Extract the (X, Y) coordinate from the center of the cell holding the provided text.  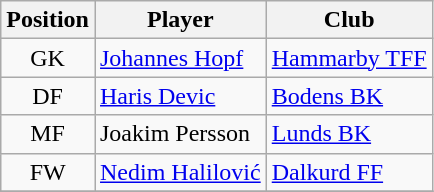
GK (48, 58)
Johannes Hopf (180, 58)
Haris Devic (180, 96)
Dalkurd FF (349, 172)
Nedim Halilović (180, 172)
Lunds BK (349, 134)
MF (48, 134)
FW (48, 172)
Position (48, 20)
DF (48, 96)
Player (180, 20)
Club (349, 20)
Hammarby TFF (349, 58)
Bodens BK (349, 96)
Joakim Persson (180, 134)
